Extract the [X, Y] coordinate from the center of the cell holding the provided text.  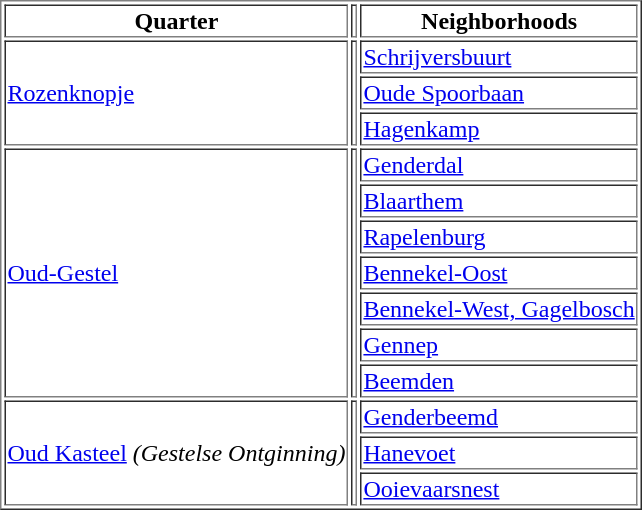
Genderbeemd [498, 416]
Hagenkamp [498, 128]
Blaarthem [498, 200]
Quarter [176, 20]
Hanevoet [498, 452]
Oude Spoorbaan [498, 92]
Rapelenburg [498, 236]
Ooievaarsnest [498, 488]
Genderdal [498, 164]
Beemden [498, 380]
Rozenknopje [176, 92]
Neighborhoods [498, 20]
Bennekel-West, Gagelbosch [498, 308]
Schrijversbuurt [498, 56]
Bennekel-Oost [498, 272]
Oud Kasteel (Gestelse Ontginning) [176, 452]
Oud-Gestel [176, 272]
Gennep [498, 344]
